Identify which cell holds the provided text, then report its (X, Y) central coordinate. 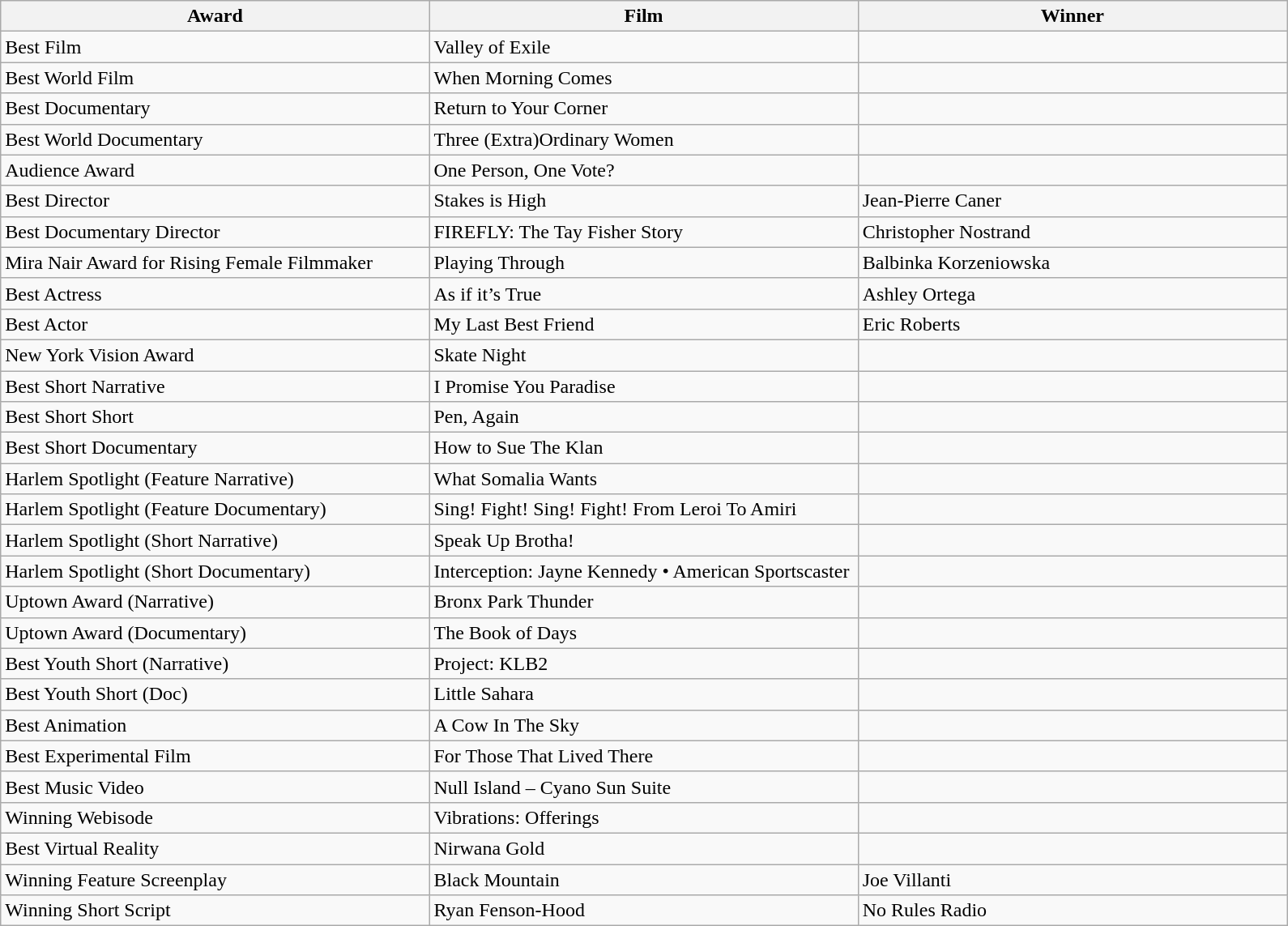
Christopher Nostrand (1073, 232)
As if it’s True (643, 293)
Best Actor (215, 324)
Eric Roberts (1073, 324)
Best Youth Short (Doc) (215, 694)
Sing! Fight! Sing! Fight! From Leroi To Amiri (643, 510)
Best Documentary Director (215, 232)
Null Island – Cyano Sun Suite (643, 787)
Best Experimental Film (215, 756)
The Book of Days (643, 633)
Playing Through (643, 262)
Best World Film (215, 78)
Nirwana Gold (643, 848)
Jean-Pierre Caner (1073, 201)
Best Youth Short (Narrative) (215, 664)
Best Short Narrative (215, 386)
FIREFLY: The Tay Fisher Story (643, 232)
Mira Nair Award for Rising Female Filmmaker (215, 262)
Best Documentary (215, 109)
Winning Webisode (215, 817)
Harlem Spotlight (Short Narrative) (215, 540)
Best Actress (215, 293)
Valley of Exile (643, 47)
Vibrations: Offerings (643, 817)
Best Music Video (215, 787)
Best Short Documentary (215, 448)
I Promise You Paradise (643, 386)
Ashley Ortega (1073, 293)
Winning Short Script (215, 911)
One Person, One Vote? (643, 170)
Interception: Jayne Kennedy • American Sportscaster (643, 571)
Bronx Park Thunder (643, 602)
Winning Feature Screenplay (215, 879)
Best Director (215, 201)
Stakes is High (643, 201)
Return to Your Corner (643, 109)
Audience Award (215, 170)
No Rules Radio (1073, 911)
Little Sahara (643, 694)
How to Sue The Klan (643, 448)
Black Mountain (643, 879)
Project: KLB2 (643, 664)
What Somalia Wants (643, 479)
Harlem Spotlight (Feature Narrative) (215, 479)
Harlem Spotlight (Feature Documentary) (215, 510)
Film (643, 16)
Harlem Spotlight (Short Documentary) (215, 571)
Pen, Again (643, 417)
Best Film (215, 47)
Award (215, 16)
For Those That Lived There (643, 756)
Best Animation (215, 725)
Ryan Fenson-Hood (643, 911)
Winner (1073, 16)
New York Vision Award (215, 355)
Uptown Award (Narrative) (215, 602)
My Last Best Friend (643, 324)
Three (Extra)Ordinary Women (643, 139)
Joe Villanti (1073, 879)
Balbinka Korzeniowska (1073, 262)
When Morning Comes (643, 78)
Skate Night (643, 355)
Speak Up Brotha! (643, 540)
Best Virtual Reality (215, 848)
Best World Documentary (215, 139)
Best Short Short (215, 417)
A Cow In The Sky (643, 725)
Uptown Award (Documentary) (215, 633)
